Search for the cell housing the specified text and yield its [x, y] center coordinate. 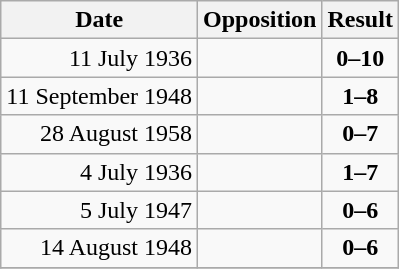
Date [100, 20]
5 July 1947 [100, 210]
11 July 1936 [100, 58]
1–8 [360, 96]
14 August 1948 [100, 248]
28 August 1958 [100, 134]
11 September 1948 [100, 96]
1–7 [360, 172]
Opposition [260, 20]
0–10 [360, 58]
0–7 [360, 134]
Result [360, 20]
4 July 1936 [100, 172]
